From the cell containing the given text, extract its center point as (X, Y) coordinate. 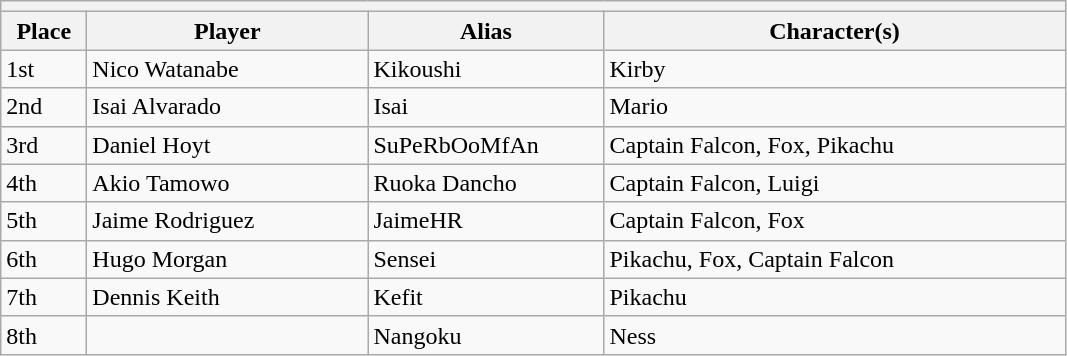
Sensei (486, 259)
Kikoushi (486, 69)
Isai Alvarado (228, 107)
Akio Tamowo (228, 183)
Mario (834, 107)
JaimeHR (486, 221)
Ruoka Dancho (486, 183)
Isai (486, 107)
Alias (486, 31)
4th (44, 183)
Kirby (834, 69)
Player (228, 31)
Ness (834, 335)
Pikachu (834, 297)
8th (44, 335)
Captain Falcon, Luigi (834, 183)
Daniel Hoyt (228, 145)
5th (44, 221)
Captain Falcon, Fox (834, 221)
7th (44, 297)
2nd (44, 107)
Kefit (486, 297)
Nangoku (486, 335)
Place (44, 31)
Hugo Morgan (228, 259)
1st (44, 69)
3rd (44, 145)
Dennis Keith (228, 297)
Jaime Rodriguez (228, 221)
Character(s) (834, 31)
Pikachu, Fox, Captain Falcon (834, 259)
Captain Falcon, Fox, Pikachu (834, 145)
Nico Watanabe (228, 69)
6th (44, 259)
SuPeRbOoMfAn (486, 145)
